Capture the cell that displays the provided text and extract its (X, Y) central coordinate. 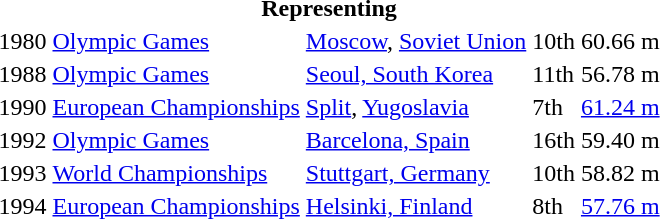
Split, Yugoslavia (416, 107)
European Championships (176, 107)
Seoul, South Korea (416, 74)
11th (554, 74)
16th (554, 140)
Stuttgart, Germany (416, 173)
World Championships (176, 173)
7th (554, 107)
Moscow, Soviet Union (416, 41)
Barcelona, Spain (416, 140)
